From the cell containing the given text, extract its center point as (X, Y) coordinate. 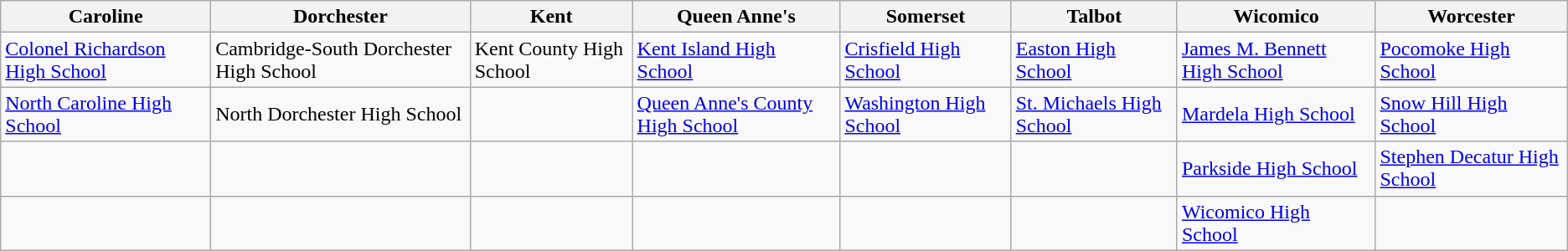
Colonel Richardson High School (106, 60)
Worcester (1471, 17)
Somerset (926, 17)
Talbot (1094, 17)
Mardela High School (1277, 114)
Queen Anne's County High School (736, 114)
Dorchester (341, 17)
Wicomico (1277, 17)
Washington High School (926, 114)
Crisfield High School (926, 60)
Stephen Decatur High School (1471, 169)
Caroline (106, 17)
North Dorchester High School (341, 114)
Parkside High School (1277, 169)
Kent County High School (551, 60)
Kent (551, 17)
North Caroline High School (106, 114)
Snow Hill High School (1471, 114)
Wicomico High School (1277, 223)
St. Michaels High School (1094, 114)
Cambridge-South Dorchester High School (341, 60)
Easton High School (1094, 60)
James M. Bennett High School (1277, 60)
Pocomoke High School (1471, 60)
Kent Island High School (736, 60)
Queen Anne's (736, 17)
